Search for the cell housing the specified text and yield its [x, y] center coordinate. 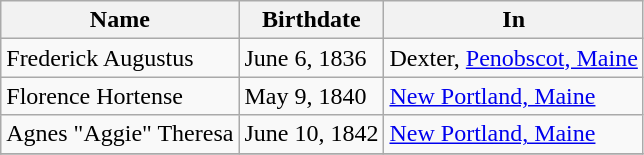
Agnes "Aggie" Theresa [120, 134]
June 6, 1836 [312, 58]
In [514, 20]
Florence Hortense [120, 96]
Frederick Augustus [120, 58]
Dexter, Penobscot, Maine [514, 58]
May 9, 1840 [312, 96]
Name [120, 20]
June 10, 1842 [312, 134]
Birthdate [312, 20]
